Locate the cell with the specified text and output its (X, Y) center coordinate. 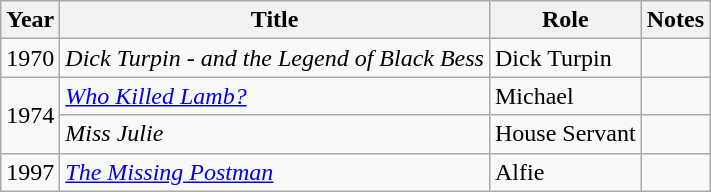
1997 (30, 172)
The Missing Postman (275, 172)
Dick Turpin (565, 58)
Year (30, 20)
Alfie (565, 172)
Who Killed Lamb? (275, 96)
House Servant (565, 134)
Role (565, 20)
Dick Turpin - and the Legend of Black Bess (275, 58)
1970 (30, 58)
Title (275, 20)
1974 (30, 115)
Michael (565, 96)
Notes (675, 20)
Miss Julie (275, 134)
